Capture the cell that displays the provided text and extract its (x, y) central coordinate. 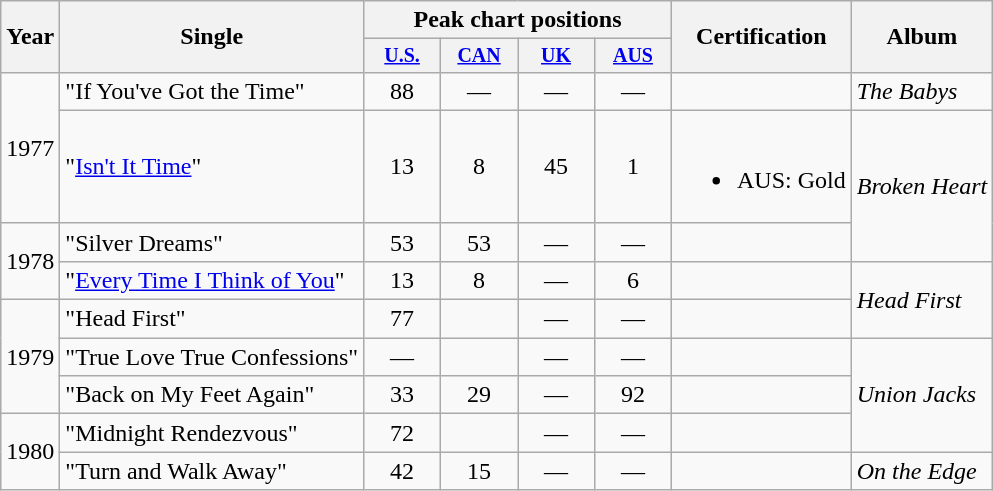
"Midnight Rendezvous" (212, 433)
1 (634, 166)
"Isn't It Time" (212, 166)
AUS: Gold (761, 166)
U.S. (402, 56)
The Babys (922, 91)
Album (922, 37)
15 (480, 471)
45 (556, 166)
1979 (30, 357)
"If You've Got the Time" (212, 91)
"Every Time I Think of You" (212, 280)
CAN (480, 56)
"True Love True Confessions" (212, 357)
1980 (30, 452)
"Silver Dreams" (212, 242)
77 (402, 319)
88 (402, 91)
33 (402, 395)
72 (402, 433)
Head First (922, 299)
42 (402, 471)
1977 (30, 148)
"Head First" (212, 319)
Year (30, 37)
Peak chart positions (518, 20)
AUS (634, 56)
Single (212, 37)
1978 (30, 261)
On the Edge (922, 471)
29 (480, 395)
6 (634, 280)
Certification (761, 37)
Union Jacks (922, 395)
Broken Heart (922, 186)
"Back on My Feet Again" (212, 395)
92 (634, 395)
"Turn and Walk Away" (212, 471)
UK (556, 56)
